From the cell containing the given text, extract its center point as [X, Y] coordinate. 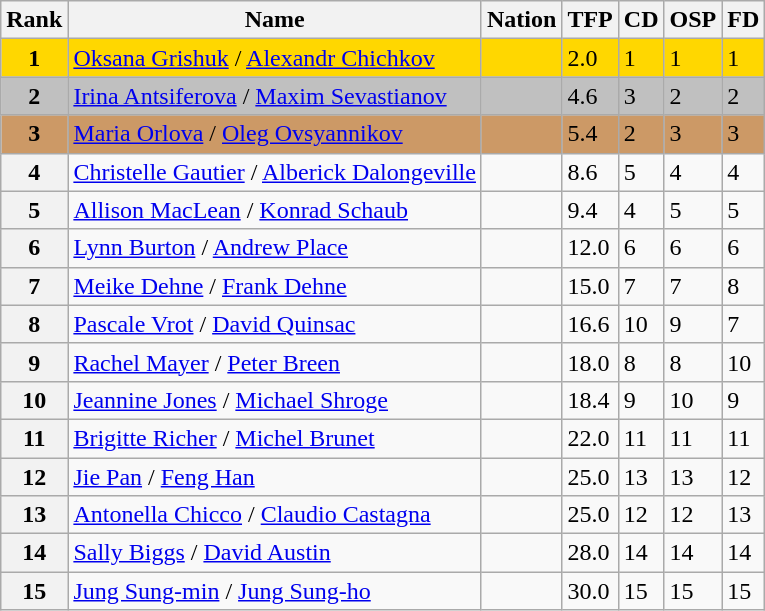
Rank [34, 20]
Name [275, 20]
Nation [521, 20]
TFP [590, 20]
OSP [693, 20]
15.0 [590, 286]
Maria Orlova / Oleg Ovsyannikov [275, 134]
22.0 [590, 438]
Christelle Gautier / Alberick Dalongeville [275, 172]
Oksana Grishuk / Alexandr Chichkov [275, 58]
Jie Pan / Feng Han [275, 477]
12.0 [590, 248]
4.6 [590, 96]
2.0 [590, 58]
Antonella Chicco / Claudio Castagna [275, 515]
28.0 [590, 553]
9.4 [590, 210]
18.0 [590, 362]
Meike Dehne / Frank Dehne [275, 286]
Pascale Vrot / David Quinsac [275, 324]
Jung Sung-min / Jung Sung-ho [275, 591]
Lynn Burton / Andrew Place [275, 248]
16.6 [590, 324]
Rachel Mayer / Peter Breen [275, 362]
Sally Biggs / David Austin [275, 553]
Allison MacLean / Konrad Schaub [275, 210]
18.4 [590, 400]
5.4 [590, 134]
FD [744, 20]
8.6 [590, 172]
CD [641, 20]
Jeannine Jones / Michael Shroge [275, 400]
Irina Antsiferova / Maxim Sevastianov [275, 96]
Brigitte Richer / Michel Brunet [275, 438]
30.0 [590, 591]
